Find where the given text appears and provide that cell's center as [X, Y] coordinate. 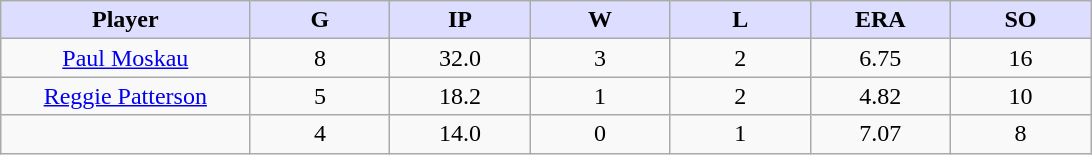
Player [126, 20]
4.82 [880, 96]
SO [1020, 20]
Reggie Patterson [126, 96]
Paul Moskau [126, 58]
ERA [880, 20]
6.75 [880, 58]
10 [1020, 96]
16 [1020, 58]
14.0 [460, 134]
W [600, 20]
3 [600, 58]
L [740, 20]
4 [320, 134]
18.2 [460, 96]
7.07 [880, 134]
IP [460, 20]
0 [600, 134]
5 [320, 96]
G [320, 20]
32.0 [460, 58]
